Pinpoint the cell where the given text exists, returning its [x, y] midpoint coordinate. 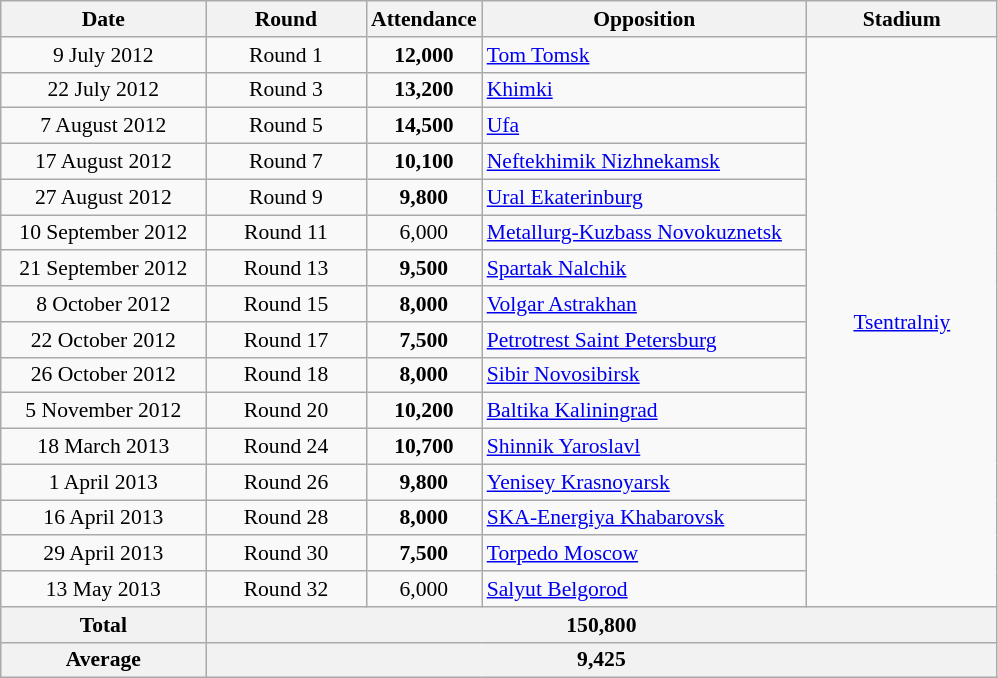
7 August 2012 [104, 126]
22 July 2012 [104, 90]
Average [104, 660]
1 April 2013 [104, 482]
Ufa [644, 126]
Ural Ekaterinburg [644, 197]
Volgar Astrakhan [644, 304]
Baltika Kaliningrad [644, 411]
Round 1 [286, 55]
Neftekhimik Nizhnekamsk [644, 162]
Round 20 [286, 411]
9 July 2012 [104, 55]
Round 18 [286, 375]
17 August 2012 [104, 162]
26 October 2012 [104, 375]
Round 3 [286, 90]
8 October 2012 [104, 304]
SKA-Energiya Khabarovsk [644, 518]
Metallurg-Kuzbass Novokuznetsk [644, 233]
13 May 2013 [104, 589]
Round 17 [286, 340]
29 April 2013 [104, 554]
10,700 [424, 447]
10,100 [424, 162]
Stadium [902, 19]
Date [104, 19]
Tsentralniy [902, 322]
Round 11 [286, 233]
Round 13 [286, 269]
13,200 [424, 90]
12,000 [424, 55]
Attendance [424, 19]
Petrotrest Saint Petersburg [644, 340]
Shinnik Yaroslavl [644, 447]
14,500 [424, 126]
Salyut Belgorod [644, 589]
Total [104, 625]
Round 7 [286, 162]
Round 5 [286, 126]
Round 9 [286, 197]
21 September 2012 [104, 269]
Spartak Nalchik [644, 269]
Round 30 [286, 554]
Sibir Novosibirsk [644, 375]
150,800 [602, 625]
Round 26 [286, 482]
10 September 2012 [104, 233]
5 November 2012 [104, 411]
Round 28 [286, 518]
Round 32 [286, 589]
Yenisey Krasnoyarsk [644, 482]
Tom Tomsk [644, 55]
16 April 2013 [104, 518]
27 August 2012 [104, 197]
22 October 2012 [104, 340]
Round 15 [286, 304]
Khimki [644, 90]
18 March 2013 [104, 447]
Round [286, 19]
10,200 [424, 411]
Torpedo Moscow [644, 554]
Round 24 [286, 447]
Opposition [644, 19]
9,425 [602, 660]
9,500 [424, 269]
